Search for the cell housing the specified text and yield its (X, Y) center coordinate. 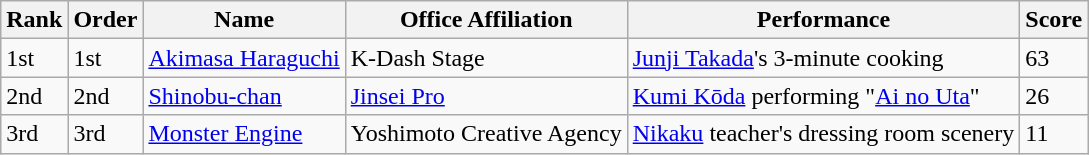
Jinsei Pro (486, 96)
Score (1054, 20)
Junji Takada's 3-minute cooking (824, 58)
Nikaku teacher's dressing room scenery (824, 134)
Yoshimoto Creative Agency (486, 134)
Monster Engine (244, 134)
Name (244, 20)
Performance (824, 20)
63 (1054, 58)
K-Dash Stage (486, 58)
Kumi Kōda performing "Ai no Uta" (824, 96)
26 (1054, 96)
Order (106, 20)
Rank (34, 20)
11 (1054, 134)
Akimasa Haraguchi (244, 58)
Office Affiliation (486, 20)
Shinobu-chan (244, 96)
